Scan for the cell matching the given text and deliver its [X, Y] coordinate at center. 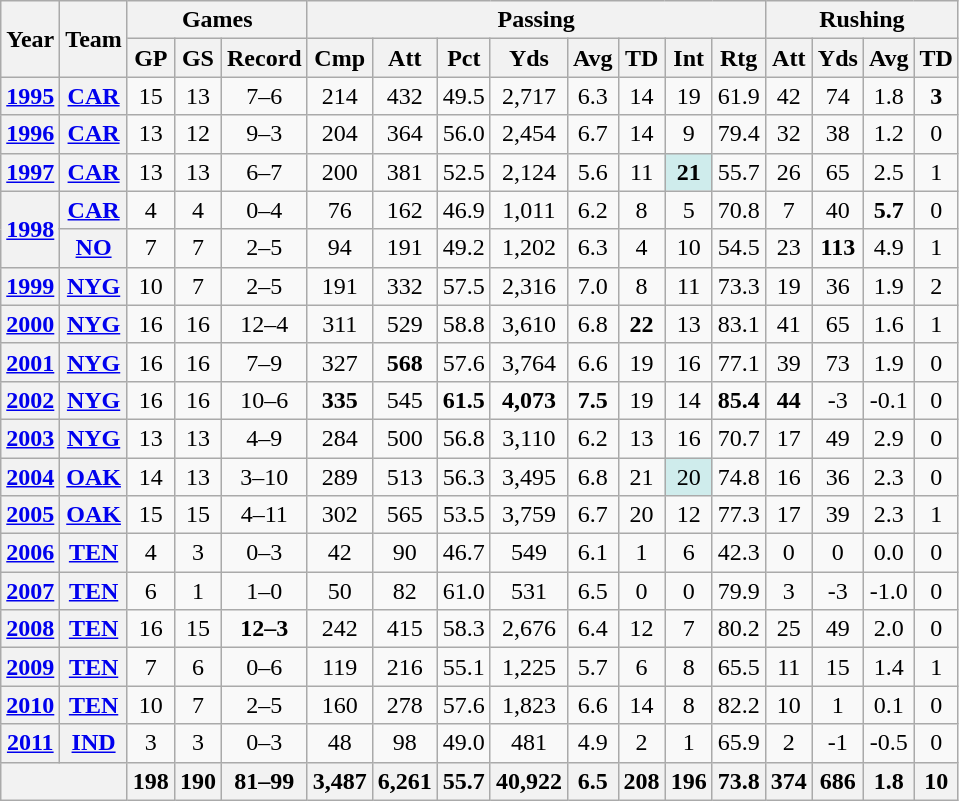
0–6 [264, 667]
81–99 [264, 781]
2011 [30, 743]
52.5 [464, 172]
76 [340, 210]
83.1 [738, 324]
58.8 [464, 324]
1999 [30, 286]
70.7 [738, 438]
73.3 [738, 286]
565 [404, 515]
415 [404, 629]
3,487 [340, 781]
NO [94, 248]
198 [150, 781]
80.2 [738, 629]
1996 [30, 134]
40 [838, 210]
5 [688, 210]
9–3 [264, 134]
79.4 [738, 134]
53.5 [464, 515]
12–4 [264, 324]
2009 [30, 667]
113 [838, 248]
12–3 [264, 629]
-1.0 [888, 591]
GS [198, 58]
196 [688, 781]
2001 [30, 362]
2,316 [528, 286]
7–9 [264, 362]
57.5 [464, 286]
2004 [30, 477]
73 [838, 362]
2010 [30, 705]
529 [404, 324]
1.2 [888, 134]
10–6 [264, 400]
160 [340, 705]
3,110 [528, 438]
Rtg [738, 58]
32 [788, 134]
7.0 [592, 286]
214 [340, 96]
2005 [30, 515]
513 [404, 477]
4–9 [264, 438]
278 [404, 705]
49.5 [464, 96]
61.0 [464, 591]
23 [788, 248]
2,717 [528, 96]
302 [340, 515]
6.4 [592, 629]
2.9 [888, 438]
2.0 [888, 629]
374 [788, 781]
6,261 [404, 781]
61.5 [464, 400]
82.2 [738, 705]
242 [340, 629]
1.4 [888, 667]
Record [264, 58]
1,202 [528, 248]
22 [642, 324]
GP [150, 58]
Passing [536, 20]
Year [30, 39]
289 [340, 477]
7.5 [592, 400]
1997 [30, 172]
38 [838, 134]
3,764 [528, 362]
74 [838, 96]
49.0 [464, 743]
55.1 [464, 667]
46.9 [464, 210]
9 [688, 134]
2002 [30, 400]
56.8 [464, 438]
4–11 [264, 515]
70.8 [738, 210]
85.4 [738, 400]
77.3 [738, 515]
332 [404, 286]
3,759 [528, 515]
79.9 [738, 591]
90 [404, 553]
46.7 [464, 553]
42.3 [738, 553]
2.5 [888, 172]
98 [404, 743]
545 [404, 400]
2,124 [528, 172]
50 [340, 591]
-0.1 [888, 400]
61.9 [738, 96]
Cmp [340, 58]
41 [788, 324]
0.1 [888, 705]
381 [404, 172]
65.5 [738, 667]
82 [404, 591]
3–10 [264, 477]
1.6 [888, 324]
56.3 [464, 477]
Pct [464, 58]
74.8 [738, 477]
208 [642, 781]
58.3 [464, 629]
6.1 [592, 553]
1–0 [264, 591]
0.0 [888, 553]
216 [404, 667]
568 [404, 362]
3,610 [528, 324]
IND [94, 743]
327 [340, 362]
7–6 [264, 96]
549 [528, 553]
56.0 [464, 134]
364 [404, 134]
49.2 [464, 248]
2,676 [528, 629]
204 [340, 134]
54.5 [738, 248]
2000 [30, 324]
73.8 [738, 781]
500 [404, 438]
190 [198, 781]
2008 [30, 629]
162 [404, 210]
25 [788, 629]
1,225 [528, 667]
119 [340, 667]
Team [94, 39]
94 [340, 248]
1,823 [528, 705]
686 [838, 781]
2003 [30, 438]
Rushing [862, 20]
284 [340, 438]
40,922 [528, 781]
0–4 [264, 210]
-0.5 [888, 743]
65.9 [738, 743]
26 [788, 172]
200 [340, 172]
4,073 [528, 400]
335 [340, 400]
531 [528, 591]
1,011 [528, 210]
48 [340, 743]
2006 [30, 553]
Int [688, 58]
Games [217, 20]
5.6 [592, 172]
-1 [838, 743]
432 [404, 96]
481 [528, 743]
3,495 [528, 477]
1995 [30, 96]
6–7 [264, 172]
2,454 [528, 134]
2007 [30, 591]
77.1 [738, 362]
44 [788, 400]
1998 [30, 229]
311 [340, 324]
